Return (X, Y) of the center of cell containing provided text 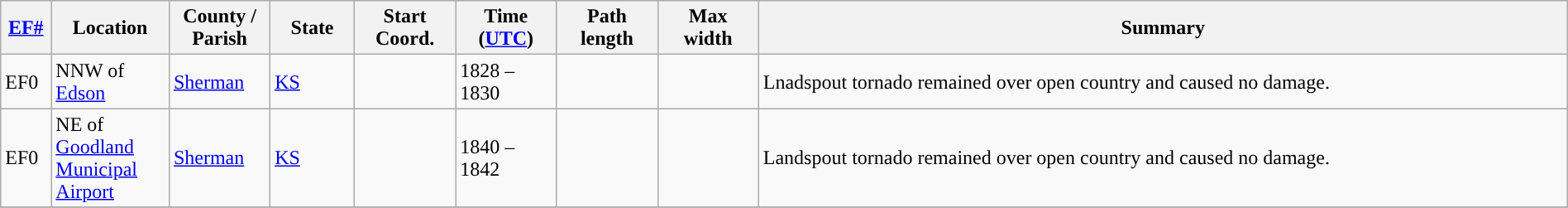
Landspout tornado remained over open country and caused no damage. (1163, 157)
State (313, 28)
Time (UTC) (506, 28)
Location (111, 28)
Start Coord. (404, 28)
County / Parish (219, 28)
Lnadspout tornado remained over open country and caused no damage. (1163, 81)
Path length (607, 28)
1828 – 1830 (506, 81)
Summary (1163, 28)
NNW of Edson (111, 81)
1840 – 1842 (506, 157)
NE of Goodland Municipal Airport (111, 157)
EF# (26, 28)
Max width (708, 28)
